Return (x, y) of the center of cell containing provided text 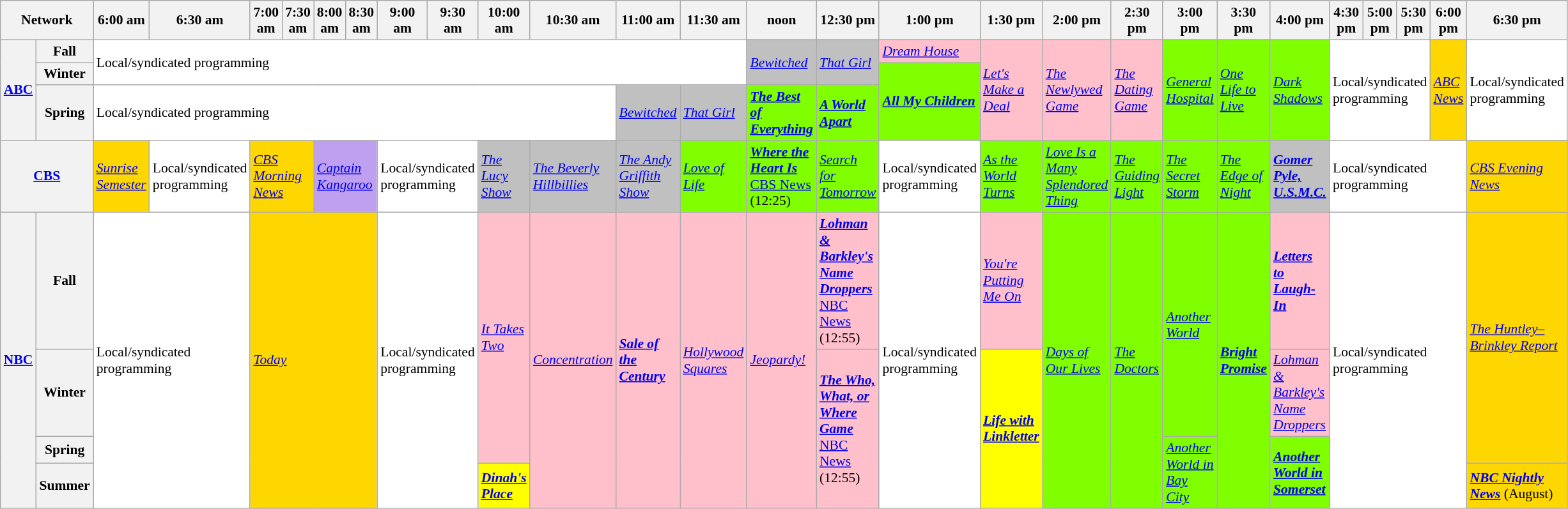
The Secret Storm (1190, 176)
Days of Our Lives (1077, 360)
Search for Tomorrow (848, 176)
Today (313, 360)
Love Is a Many Splendored Thing (1077, 176)
Gomer Pyle, U.S.M.C. (1300, 176)
10:30 am (573, 20)
The Dating Game (1137, 90)
Letters to Laugh-In (1300, 280)
The Lucy Show (504, 176)
NBC Nightly News (August) (1517, 485)
5:30 pm (1414, 20)
Love of Life (713, 176)
3:30 pm (1244, 20)
2:00 pm (1077, 20)
Summer (64, 485)
noon (781, 20)
Hollywood Squares (713, 360)
A World Apart (848, 114)
9:00 am (403, 20)
One Life to Live (1244, 90)
1:30 pm (1011, 20)
11:00 am (648, 20)
7:00 am (266, 20)
Lohman & Barkley's Name DroppersNBC News (12:55) (848, 280)
7:30 am (298, 20)
8:00 am (330, 20)
9:30 am (453, 20)
Another World (1190, 324)
CBS Morning News (281, 176)
CBS (47, 176)
Concentration (573, 360)
1:00 pm (929, 20)
Let's Make a Deal (1011, 90)
All My Children (929, 102)
Jeopardy! (781, 360)
Life with Linkletter (1011, 429)
4:00 pm (1300, 20)
10:00 am (504, 20)
8:30 am (361, 20)
ABC (19, 90)
Dark Shadows (1300, 90)
2:30 pm (1137, 20)
The Doctors (1137, 360)
The Andy Griffith Show (648, 176)
Another World in Somerset (1300, 473)
Network (47, 20)
6:30 pm (1517, 20)
12:30 pm (848, 20)
You're Putting Me On (1011, 280)
6:00 am (121, 20)
Another World in Bay City (1190, 473)
General Hospital (1190, 90)
Lohman & Barkley's Name Droppers (1300, 393)
CBS Evening News (1517, 176)
Bright Promise (1244, 360)
The Newlywed Game (1077, 90)
Where the Heart IsCBS News (12:25) (781, 176)
The Huntley–Brinkley Report (1517, 337)
3:00 pm (1190, 20)
As the World Turns (1011, 176)
It Takes Two (504, 337)
Captain Kangaroo (345, 176)
The Best of Everything (781, 114)
The Beverly Hillbillies (573, 176)
6:30 am (200, 20)
The Guiding Light (1137, 176)
Sunrise Semester (121, 176)
The Who, What, or Where GameNBC News (12:55) (848, 429)
4:30 pm (1346, 20)
11:30 am (713, 20)
Sale of the Century (648, 360)
The Edge of Night (1244, 176)
Dream House (929, 51)
5:00 pm (1379, 20)
Dinah's Place (504, 485)
NBC (19, 360)
ABC News (1448, 90)
6:00 pm (1448, 20)
